From the cell containing the given text, extract its center point as (x, y) coordinate. 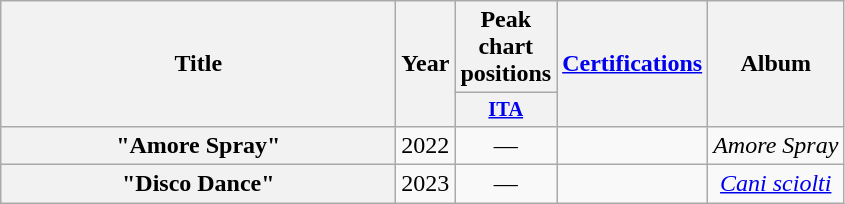
Peak chart positions (506, 47)
Title (198, 64)
Album (776, 64)
Year (426, 64)
ITA (506, 110)
"Disco Dance" (198, 184)
2022 (426, 145)
Amore Spray (776, 145)
Cani sciolti (776, 184)
"Amore Spray" (198, 145)
2023 (426, 184)
Certifications (632, 64)
